Scan for the cell matching the given text and deliver its [x, y] coordinate at center. 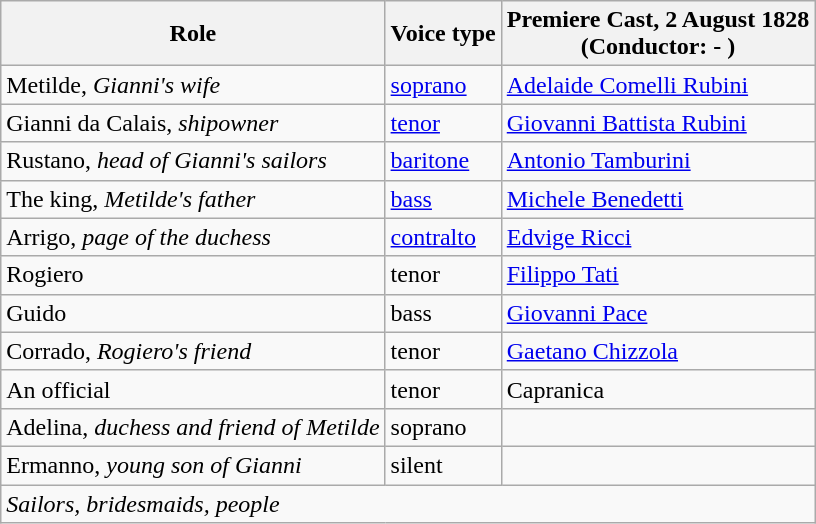
silent [443, 465]
Giovanni Pace [658, 313]
Metilde, Gianni's wife [193, 85]
baritone [443, 161]
Guido [193, 313]
Antonio Tamburini [658, 161]
An official [193, 389]
Adelaide Comelli Rubini [658, 85]
contralto [443, 237]
Gianni da Calais, shipowner [193, 123]
Edvige Ricci [658, 237]
Capranica [658, 389]
Premiere Cast, 2 August 1828(Conductor: - ) [658, 34]
Corrado, Rogiero's friend [193, 351]
Gaetano Chizzola [658, 351]
Adelina, duchess and friend of Metilde [193, 427]
Ermanno, young son of Gianni [193, 465]
Arrigo, page of the duchess [193, 237]
Role [193, 34]
Voice type [443, 34]
Rogiero [193, 275]
The king, Metilde's father [193, 199]
Michele Benedetti [658, 199]
Filippo Tati [658, 275]
Giovanni Battista Rubini [658, 123]
Sailors, bridesmaids, people [408, 503]
Rustano, head of Gianni's sailors [193, 161]
